Provide the (X, Y) coordinate of the cell's center where the given text is located.  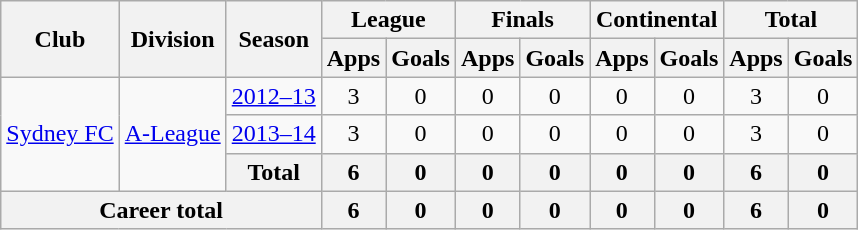
A-League (172, 134)
2013–14 (274, 134)
Sydney FC (60, 134)
Club (60, 39)
League (388, 20)
Season (274, 39)
2012–13 (274, 96)
Continental (657, 20)
Finals (522, 20)
Career total (162, 210)
Division (172, 39)
